Locate the cell with the specified text and output its (X, Y) center coordinate. 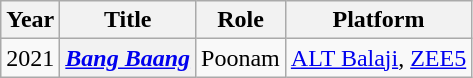
Platform (378, 20)
Role (241, 20)
Title (128, 20)
Bang Baang (128, 58)
Year (30, 20)
ALT Balaji, ZEE5 (378, 58)
2021 (30, 58)
Poonam (241, 58)
